Locate the cell with the specified text and output its (x, y) center coordinate. 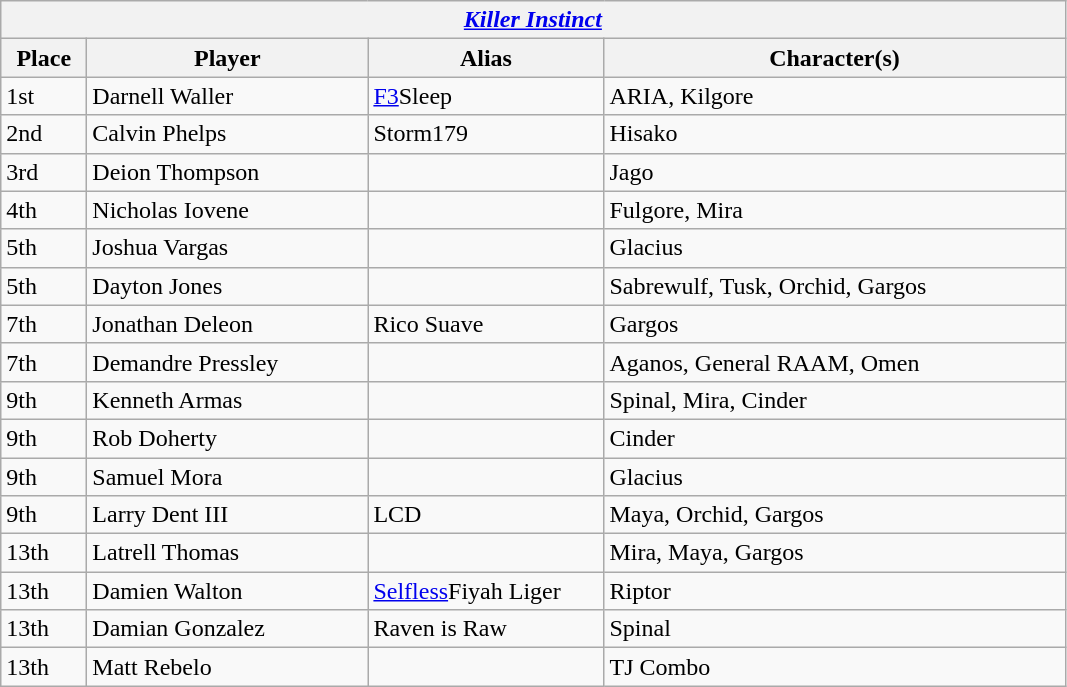
Calvin Phelps (228, 134)
Cinder (834, 438)
ARIA, Kilgore (834, 96)
Latrell Thomas (228, 553)
Rob Doherty (228, 438)
Nicholas Iovene (228, 210)
Damian Gonzalez (228, 629)
Hisako (834, 134)
Rico Suave (486, 324)
4th (44, 210)
Spinal, Mira, Cinder (834, 400)
Character(s) (834, 58)
Storm179 (486, 134)
Jonathan Deleon (228, 324)
SelflessFiyah Liger (486, 591)
Deion Thompson (228, 172)
TJ Combo (834, 667)
Player (228, 58)
Mira, Maya, Gargos (834, 553)
Kenneth Armas (228, 400)
Darnell Waller (228, 96)
F3Sleep (486, 96)
Demandre Pressley (228, 362)
Raven is Raw (486, 629)
Samuel Mora (228, 477)
Alias (486, 58)
Larry Dent III (228, 515)
Dayton Jones (228, 286)
2nd (44, 134)
3rd (44, 172)
Killer Instinct (533, 20)
Fulgore, Mira (834, 210)
Spinal (834, 629)
Matt Rebelo (228, 667)
Place (44, 58)
Gargos (834, 324)
Jago (834, 172)
Damien Walton (228, 591)
Sabrewulf, Tusk, Orchid, Gargos (834, 286)
Maya, Orchid, Gargos (834, 515)
Joshua Vargas (228, 248)
Aganos, General RAAM, Omen (834, 362)
Riptor (834, 591)
LCD (486, 515)
1st (44, 96)
